Locate the cell with the specified text and output its (X, Y) center coordinate. 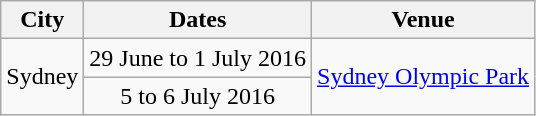
Dates (198, 20)
5 to 6 July 2016 (198, 96)
Sydney Olympic Park (424, 77)
City (42, 20)
29 June to 1 July 2016 (198, 58)
Venue (424, 20)
Sydney (42, 77)
